Search for the cell housing the specified text and yield its [x, y] center coordinate. 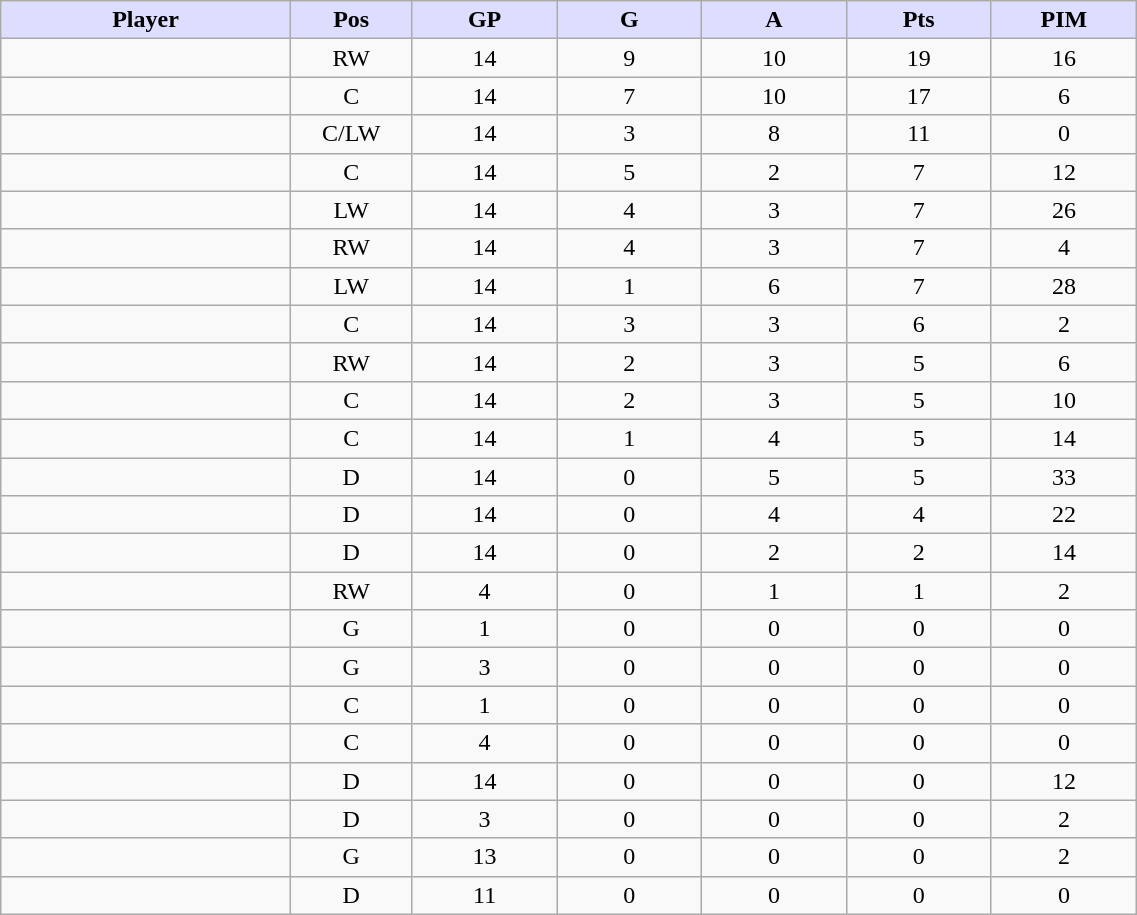
28 [1064, 286]
PIM [1064, 20]
17 [918, 96]
33 [1064, 477]
Pos [351, 20]
9 [630, 58]
26 [1064, 210]
Player [146, 20]
C/LW [351, 134]
19 [918, 58]
GP [484, 20]
Pts [918, 20]
13 [484, 857]
16 [1064, 58]
8 [774, 134]
22 [1064, 515]
A [774, 20]
